Provide the (X, Y) coordinate of the cell's center where the given text is located.  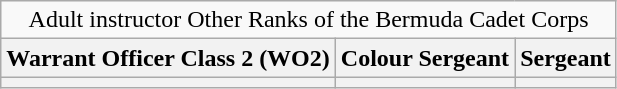
Colour Sergeant (424, 58)
Warrant Officer Class 2 (WO2) (168, 58)
Sergeant (566, 58)
Adult instructor Other Ranks of the Bermuda Cadet Corps (309, 20)
